Find where the given text appears and provide that cell's center as (X, Y) coordinate. 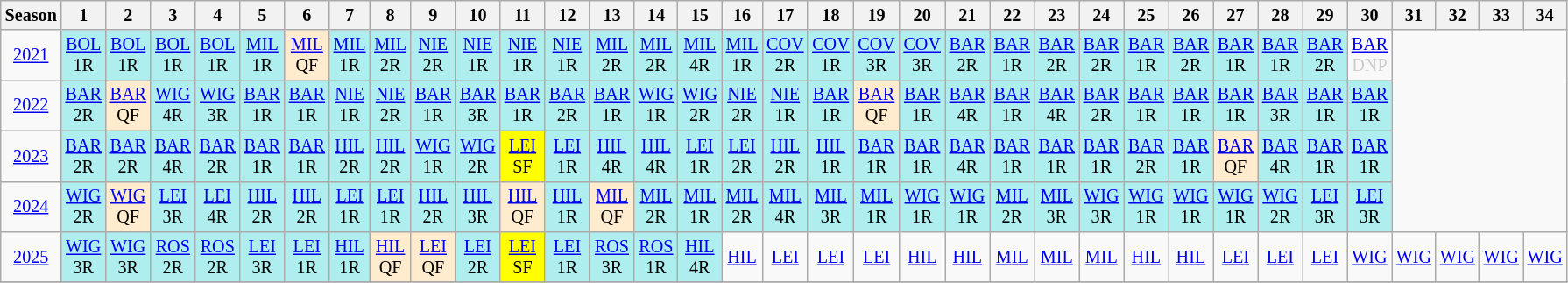
2021 (32, 55)
5 (263, 16)
BARDNP (1370, 55)
2024 (32, 207)
2022 (32, 106)
29 (1324, 16)
10 (478, 16)
Season (32, 16)
ROS1R (656, 258)
31 (1414, 16)
28 (1281, 16)
4 (217, 16)
COV2R (785, 55)
LEIQF (433, 258)
2 (128, 16)
HIL3R (478, 207)
15 (700, 16)
22 (1013, 16)
6 (307, 16)
1 (84, 16)
13 (611, 16)
24 (1102, 16)
27 (1235, 16)
20 (922, 16)
21 (967, 16)
LEI4R (217, 207)
WIG4R (173, 106)
9 (433, 16)
18 (830, 16)
26 (1191, 16)
34 (1545, 16)
32 (1458, 16)
33 (1501, 16)
ROS3R (611, 258)
2025 (32, 258)
17 (785, 16)
25 (1146, 16)
WIGQF (128, 207)
19 (877, 16)
23 (1056, 16)
COV1R (830, 55)
7 (350, 16)
30 (1370, 16)
2023 (32, 156)
8 (391, 16)
14 (656, 16)
12 (568, 16)
11 (522, 16)
16 (743, 16)
3 (173, 16)
